Output the [X, Y] coordinate of the center of the cell containing the given text.  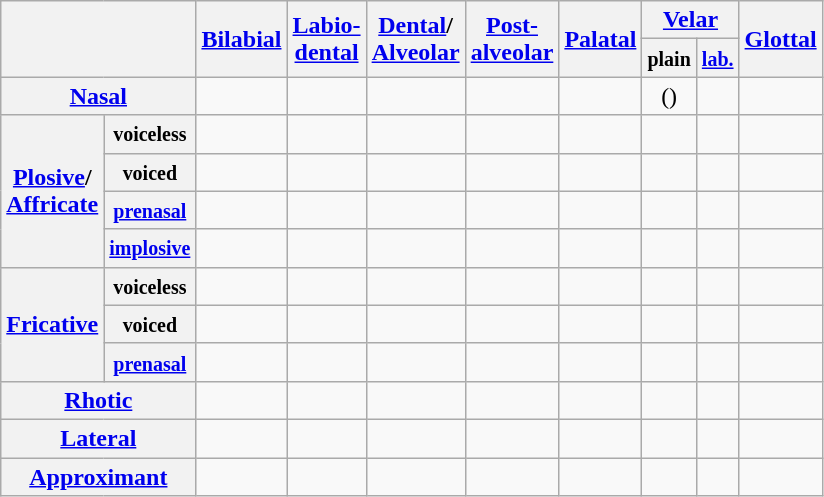
plain [669, 58]
Post-alveolar [512, 39]
Labio-dental [326, 39]
Rhotic [98, 400]
implosive [150, 248]
Approximant [98, 477]
Plosive/Affricate [52, 191]
Glottal [780, 39]
lab. [718, 58]
Fricative [52, 324]
Nasal [98, 96]
Dental/Alveolar [416, 39]
Velar [690, 20]
() [669, 96]
Palatal [600, 39]
Bilabial [242, 39]
Lateral [98, 438]
